Find where the given text appears and provide that cell's center as [X, Y] coordinate. 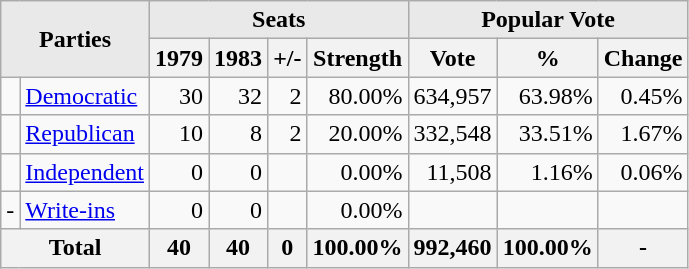
Popular Vote [548, 20]
% [548, 58]
Vote [452, 58]
Parties [76, 39]
992,460 [452, 248]
10 [178, 134]
Strength [358, 58]
8 [238, 134]
0.06% [643, 172]
32 [238, 96]
63.98% [548, 96]
30 [178, 96]
80.00% [358, 96]
Total [76, 248]
33.51% [548, 134]
1.16% [548, 172]
Seats [278, 20]
20.00% [358, 134]
634,957 [452, 96]
332,548 [452, 134]
Republican [85, 134]
1.67% [643, 134]
Write-ins [85, 210]
1983 [238, 58]
1979 [178, 58]
Change [643, 58]
11,508 [452, 172]
Independent [85, 172]
+/- [288, 58]
0.45% [643, 96]
Democratic [85, 96]
